Locate the cell with the specified text and output its (x, y) center coordinate. 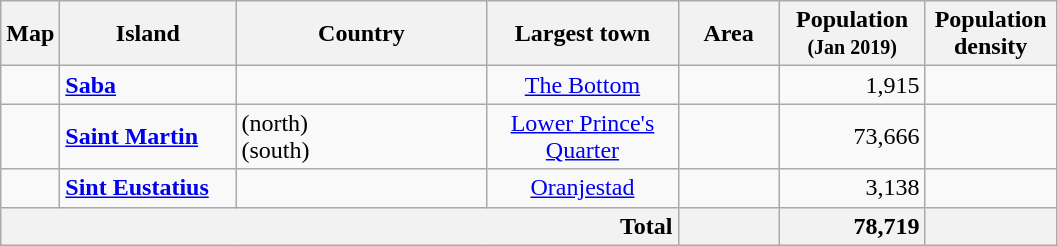
(north) (south) (362, 136)
Population density (990, 34)
Lower Prince's Quarter (582, 136)
Area (728, 34)
The Bottom (582, 85)
Island (148, 34)
Sint Eustatius (148, 188)
Map (30, 34)
3,138 (852, 188)
Population(Jan 2019) (852, 34)
Total (340, 226)
73,666 (852, 136)
Country (362, 34)
78,719 (852, 226)
1,915 (852, 85)
Saint Martin (148, 136)
Saba (148, 85)
Largest town (582, 34)
Oranjestad (582, 188)
